Locate the cell with the specified text and output its [x, y] center coordinate. 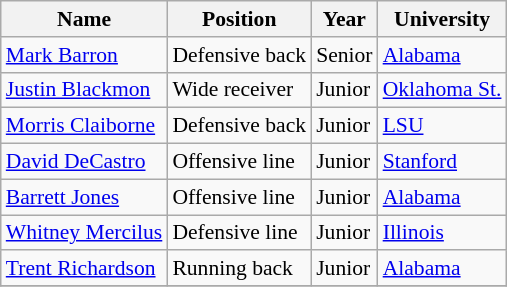
Morris Claiborne [84, 126]
Whitney Mercilus [84, 233]
LSU [442, 126]
Year [344, 19]
David DeCastro [84, 162]
Barrett Jones [84, 197]
Stanford [442, 162]
Position [239, 19]
Illinois [442, 233]
Name [84, 19]
Trent Richardson [84, 269]
Defensive line [239, 233]
Running back [239, 269]
Wide receiver [239, 90]
Mark Barron [84, 55]
Justin Blackmon [84, 90]
Senior [344, 55]
University [442, 19]
Oklahoma St. [442, 90]
